Pinpoint the cell where the given text exists, returning its (X, Y) midpoint coordinate. 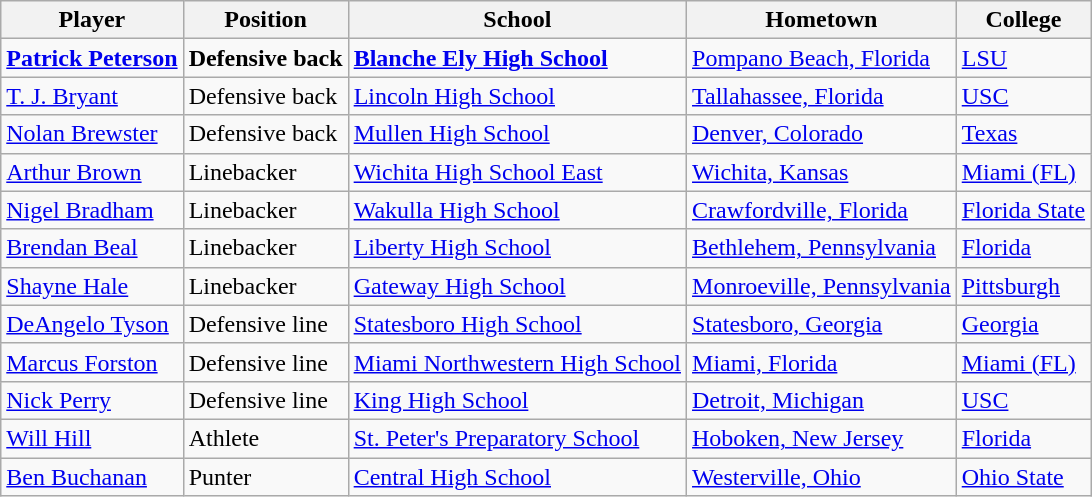
Nolan Brewster (92, 134)
Brendan Beal (92, 248)
King High School (517, 400)
Miami, Florida (822, 362)
Ben Buchanan (92, 477)
Nick Perry (92, 400)
Punter (266, 477)
Will Hill (92, 438)
Detroit, Michigan (822, 400)
Liberty High School (517, 248)
Texas (1023, 134)
Player (92, 20)
DeAngelo Tyson (92, 324)
Wichita, Kansas (822, 172)
Westerville, Ohio (822, 477)
Wichita High School East (517, 172)
Pittsburgh (1023, 286)
Bethlehem, Pennsylvania (822, 248)
School (517, 20)
Statesboro High School (517, 324)
Ohio State (1023, 477)
Patrick Peterson (92, 58)
Lincoln High School (517, 96)
Central High School (517, 477)
Nigel Bradham (92, 210)
Position (266, 20)
Hoboken, New Jersey (822, 438)
T. J. Bryant (92, 96)
Hometown (822, 20)
Monroeville, Pennsylvania (822, 286)
LSU (1023, 58)
Marcus Forston (92, 362)
Miami Northwestern High School (517, 362)
Tallahassee, Florida (822, 96)
Wakulla High School (517, 210)
Pompano Beach, Florida (822, 58)
Mullen High School (517, 134)
Statesboro, Georgia (822, 324)
Georgia (1023, 324)
Gateway High School (517, 286)
Florida State (1023, 210)
Arthur Brown (92, 172)
St. Peter's Preparatory School (517, 438)
Shayne Hale (92, 286)
Denver, Colorado (822, 134)
Crawfordville, Florida (822, 210)
College (1023, 20)
Athlete (266, 438)
Blanche Ely High School (517, 58)
